Detect which cell encompasses the target text, then output its (x, y) center coordinate. 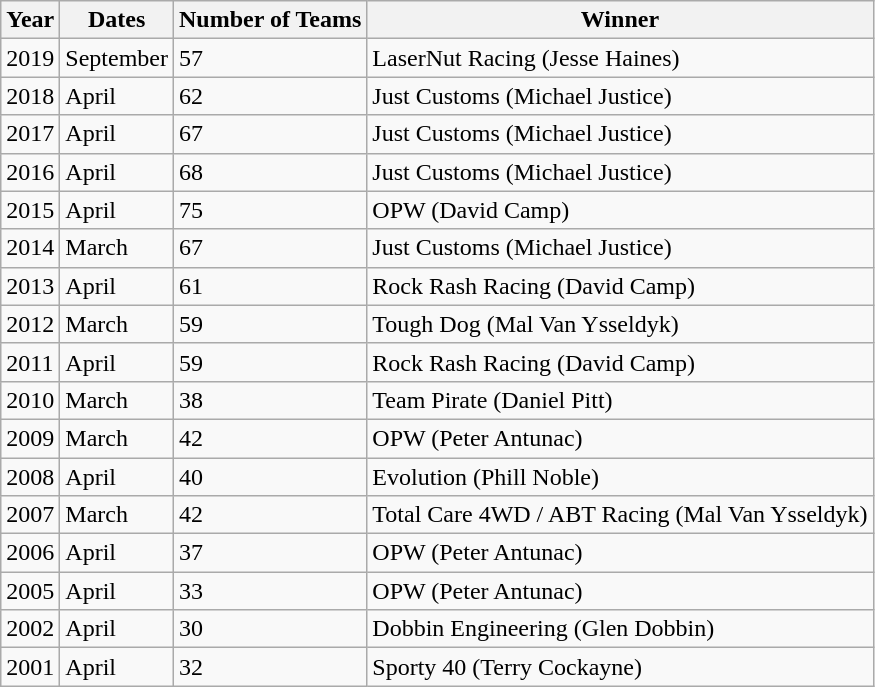
2018 (30, 96)
2013 (30, 286)
September (117, 58)
2014 (30, 248)
40 (270, 477)
2007 (30, 515)
Tough Dog (Mal Van Ysseldyk) (620, 324)
Team Pirate (Daniel Pitt) (620, 400)
2001 (30, 667)
2002 (30, 629)
2009 (30, 438)
62 (270, 96)
33 (270, 591)
Dates (117, 20)
2005 (30, 591)
2019 (30, 58)
75 (270, 210)
2011 (30, 362)
30 (270, 629)
2012 (30, 324)
Sporty 40 (Terry Cockayne) (620, 667)
57 (270, 58)
37 (270, 553)
2016 (30, 172)
Number of Teams (270, 20)
32 (270, 667)
Total Care 4WD / ABT Racing (Mal Van Ysseldyk) (620, 515)
Year (30, 20)
2017 (30, 134)
2015 (30, 210)
Evolution (Phill Noble) (620, 477)
68 (270, 172)
2008 (30, 477)
LaserNut Racing (Jesse Haines) (620, 58)
38 (270, 400)
2006 (30, 553)
Dobbin Engineering (Glen Dobbin) (620, 629)
OPW (David Camp) (620, 210)
Winner (620, 20)
2010 (30, 400)
61 (270, 286)
